Provide the (x, y) coordinate of the cell's center where the given text is located.  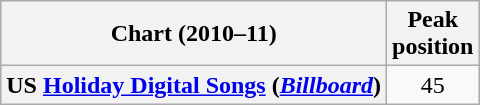
45 (433, 85)
US Holiday Digital Songs (Billboard) (194, 85)
Peakposition (433, 34)
Chart (2010–11) (194, 34)
